Pinpoint the cell where the given text exists, returning its [x, y] midpoint coordinate. 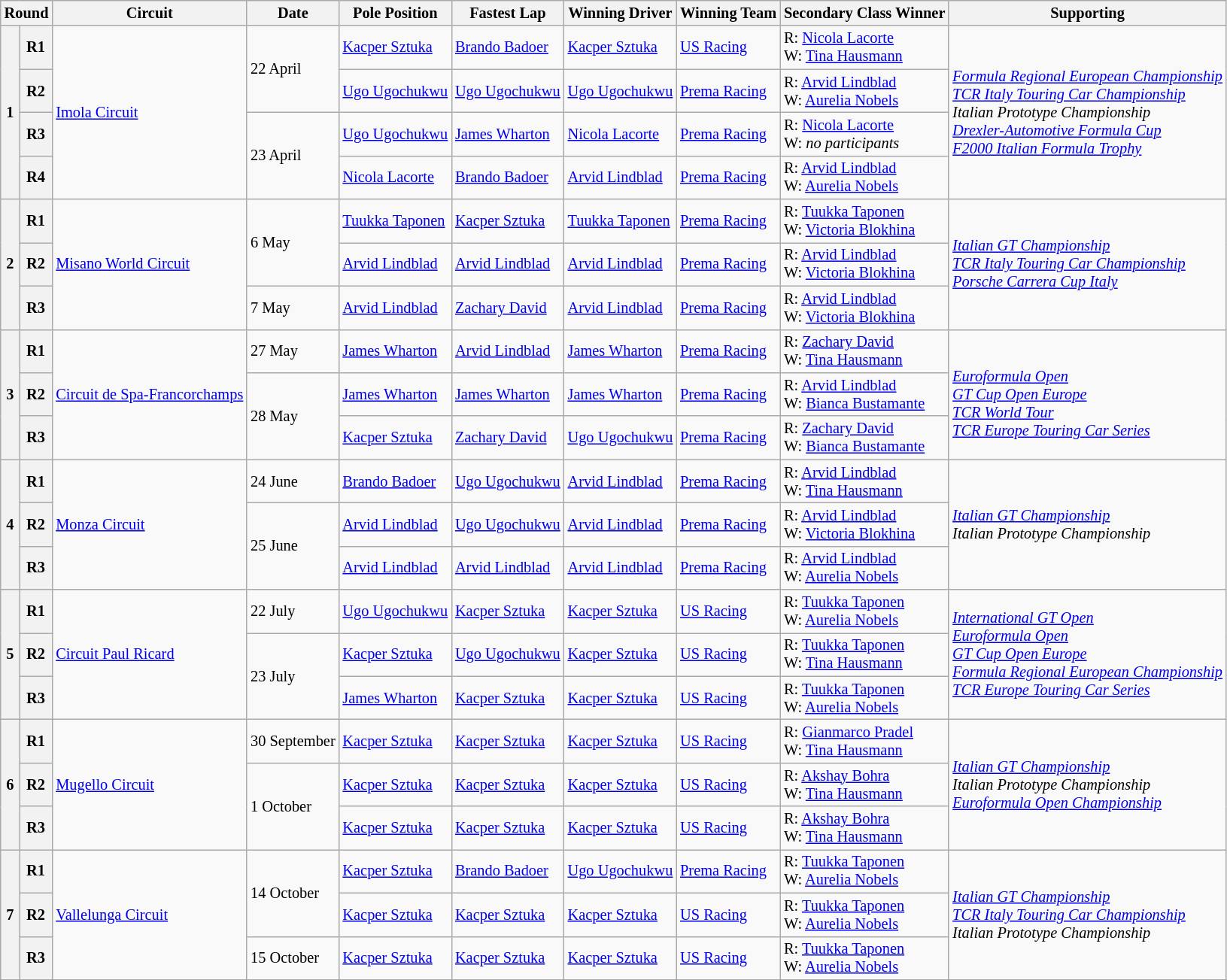
23 April [293, 155]
Misano World Circuit [149, 265]
15 October [293, 958]
22 July [293, 611]
R: Zachary DavidW: Bianca Bustamante [864, 438]
23 July [293, 675]
Secondary Class Winner [864, 13]
Italian GT ChampionshipTCR Italy Touring Car ChampionshipItalian Prototype Championship [1088, 915]
R: Tuukka TaponenW: Victoria Blokhina [864, 221]
R: Nicola LacorteW: Tina Hausmann [864, 47]
Italian GT ChampionshipItalian Prototype Championship [1088, 525]
Italian GT ChampionshipTCR Italy Touring Car ChampionshipPorsche Carrera Cup Italy [1088, 265]
Vallelunga Circuit [149, 915]
7 [11, 915]
6 May [293, 242]
Winning Team [728, 13]
R: Tuukka TaponenW: Tina Hausmann [864, 654]
3 [11, 394]
Winning Driver [621, 13]
Imola Circuit [149, 113]
5 [11, 654]
R: Nicola LacorteW: no participants [864, 134]
24 June [293, 481]
30 September [293, 741]
International GT OpenEuroformula OpenGT Cup Open EuropeFormula Regional European ChampionshipTCR Europe Touring Car Series [1088, 654]
Monza Circuit [149, 525]
14 October [293, 892]
1 October [293, 806]
Circuit [149, 13]
Italian GT ChampionshipItalian Prototype ChampionshipEuroformula Open Championship [1088, 784]
R: Zachary DavidW: Tina Hausmann [864, 351]
2 [11, 265]
R: Arvid LindbladW: Tina Hausmann [864, 481]
22 April [293, 69]
Mugello Circuit [149, 784]
R: Arvid LindbladW: Bianca Bustamante [864, 394]
Fastest Lap [508, 13]
Circuit de Spa-Francorchamps [149, 394]
25 June [293, 546]
7 May [293, 308]
Euroformula OpenGT Cup Open EuropeTCR World TourTCR Europe Touring Car Series [1088, 394]
R4 [36, 177]
6 [11, 784]
Circuit Paul Ricard [149, 654]
Round [27, 13]
Date [293, 13]
Pole Position [396, 13]
27 May [293, 351]
4 [11, 525]
28 May [293, 415]
1 [11, 113]
R: Gianmarco PradelW: Tina Hausmann [864, 741]
Supporting [1088, 13]
